For the text-containing cell, return its midpoint in [x, y] coordinate format. 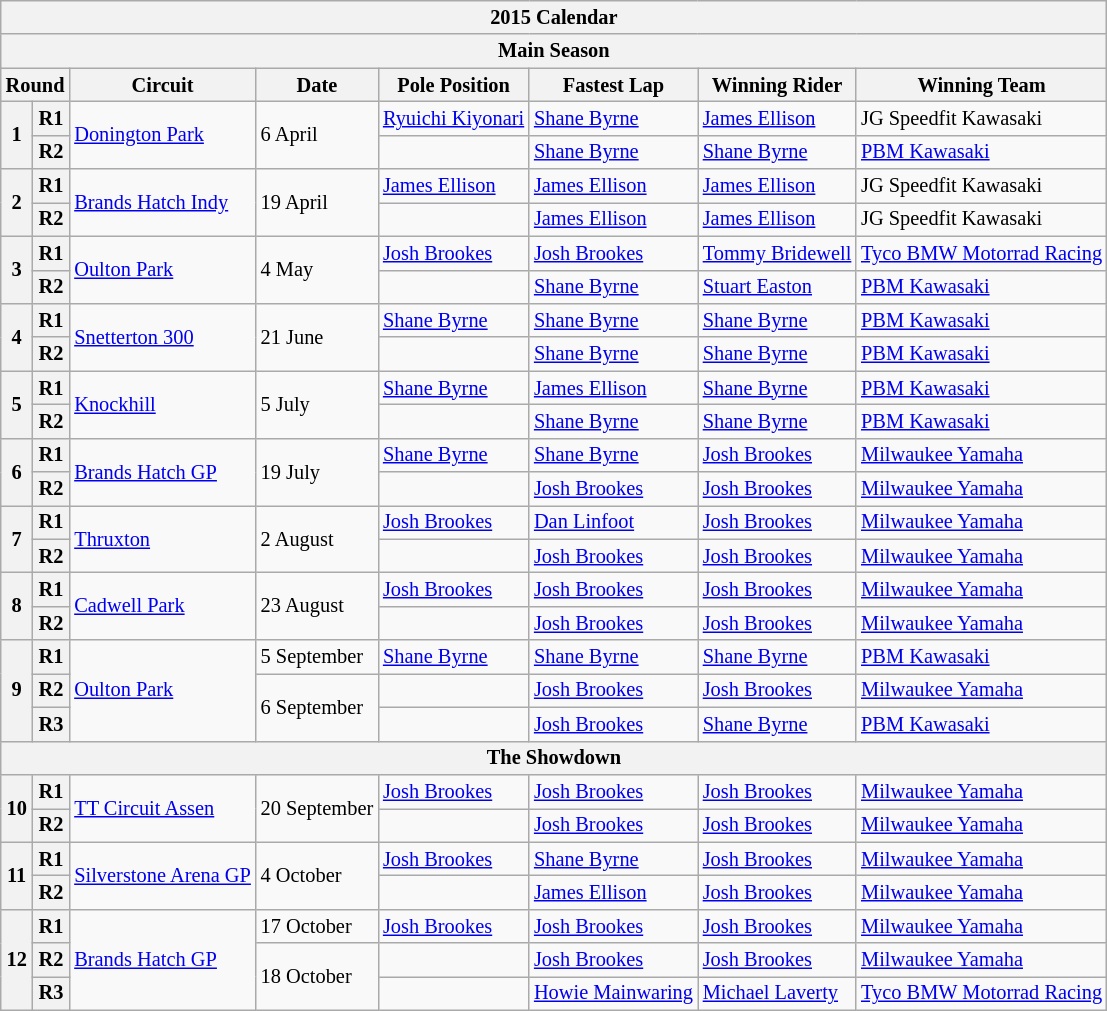
Winning Rider [777, 85]
Date [317, 85]
6 April [317, 134]
20 September [317, 808]
Pole Position [454, 85]
Fastest Lap [614, 85]
Ryuichi Kiyonari [454, 118]
5 [17, 404]
12 [17, 960]
Main Season [554, 51]
Brands Hatch Indy [162, 202]
11 [17, 876]
23 August [317, 606]
4 [17, 336]
The Showdown [554, 758]
TT Circuit Assen [162, 808]
3 [17, 270]
2015 Calendar [554, 17]
Donington Park [162, 134]
19 July [317, 472]
6 [17, 472]
Michael Laverty [777, 993]
10 [17, 808]
7 [17, 538]
19 April [317, 202]
Stuart Easton [777, 287]
Winning Team [982, 85]
2 August [317, 538]
8 [17, 606]
4 October [317, 876]
Silverstone Arena GP [162, 876]
Knockhill [162, 404]
Howie Mainwaring [614, 993]
Cadwell Park [162, 606]
21 June [317, 336]
6 September [317, 706]
Dan Linfoot [614, 522]
18 October [317, 976]
Circuit [162, 85]
Thruxton [162, 538]
17 October [317, 926]
5 July [317, 404]
Tommy Bridewell [777, 253]
9 [17, 690]
5 September [317, 657]
1 [17, 134]
2 [17, 202]
Snetterton 300 [162, 336]
4 May [317, 270]
Round [36, 85]
